Scan for the cell matching the given text and deliver its [x, y] coordinate at center. 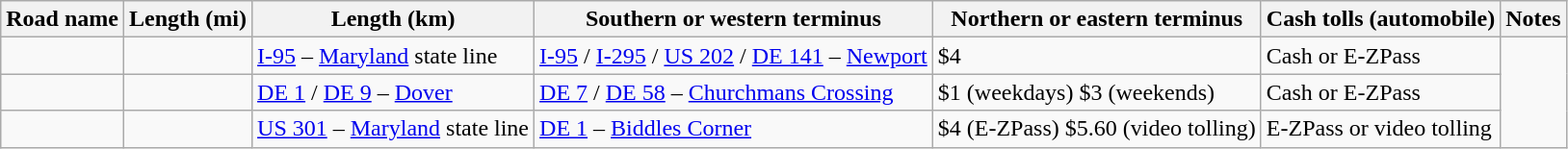
I-95 / I-295 / US 202 / DE 141 – Newport [734, 56]
$1 (weekdays) $3 (weekends) [1096, 92]
DE 1 – Biddles Corner [734, 129]
Southern or western terminus [734, 19]
Length (mi) [187, 19]
US 301 – Maryland state line [393, 129]
E-ZPass or video tolling [1380, 129]
Northern or eastern terminus [1096, 19]
$4 (E-ZPass) $5.60 (video tolling) [1096, 129]
Cash tolls (automobile) [1380, 19]
I-95 – Maryland state line [393, 56]
$4 [1096, 56]
DE 7 / DE 58 – Churchmans Crossing [734, 92]
Notes [1533, 19]
DE 1 / DE 9 – Dover [393, 92]
Length (km) [393, 19]
Road name [63, 19]
